Provide the (x, y) coordinate of the cell's center where the given text is located.  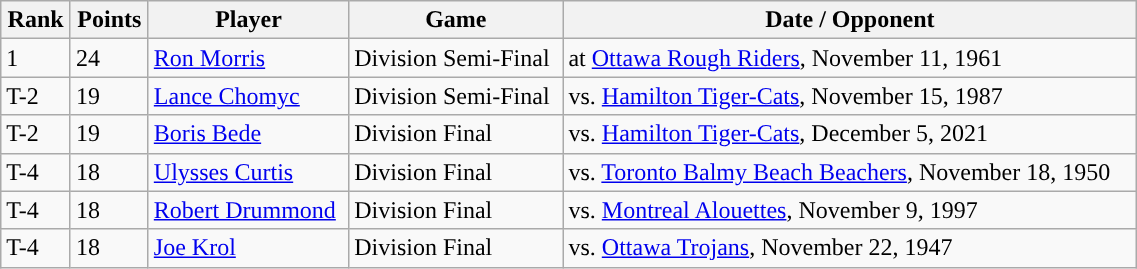
Rank (36, 20)
at Ottawa Rough Riders, November 11, 1961 (850, 58)
Date / Opponent (850, 20)
Game (456, 20)
Robert Drummond (248, 210)
Player (248, 20)
Joe Krol (248, 248)
Lance Chomyc (248, 96)
vs. Montreal Alouettes, November 9, 1997 (850, 210)
Ulysses Curtis (248, 172)
1 (36, 58)
Points (109, 20)
vs. Ottawa Trojans, November 22, 1947 (850, 248)
vs. Hamilton Tiger-Cats, December 5, 2021 (850, 134)
vs. Toronto Balmy Beach Beachers, November 18, 1950 (850, 172)
Boris Bede (248, 134)
vs. Hamilton Tiger-Cats, November 15, 1987 (850, 96)
Ron Morris (248, 58)
24 (109, 58)
